Return the [X, Y] coordinate for the center point of the cell that contains the specified text.  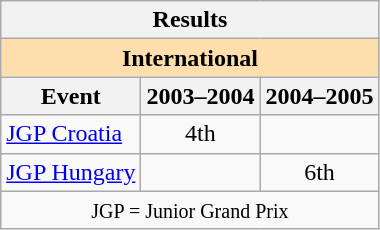
4th [200, 134]
International [190, 58]
Event [71, 96]
2003–2004 [200, 96]
6th [320, 172]
JGP Croatia [71, 134]
2004–2005 [320, 96]
JGP = Junior Grand Prix [190, 210]
JGP Hungary [71, 172]
Results [190, 20]
